Pinpoint the cell where the given text exists, returning its [x, y] midpoint coordinate. 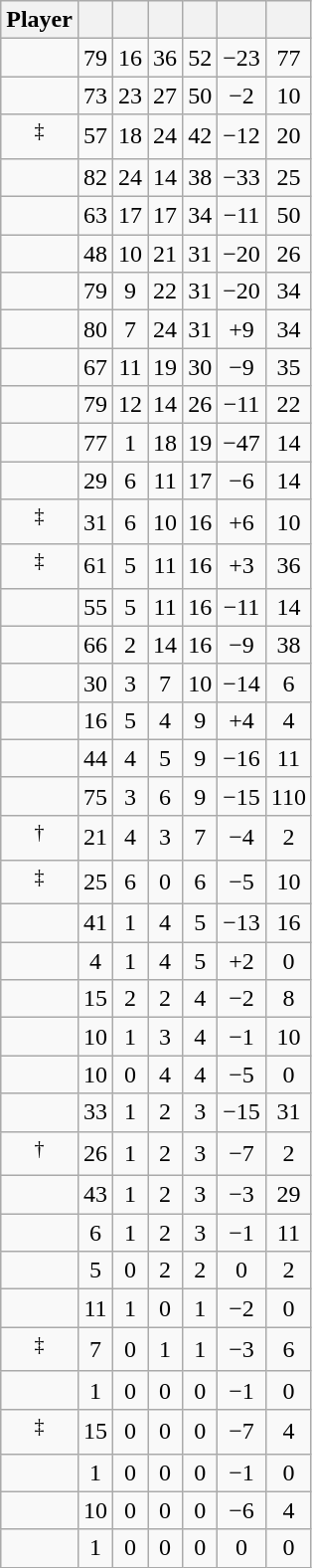
41 [95, 923]
73 [95, 96]
35 [288, 367]
−47 [242, 443]
33 [95, 1112]
−4 [242, 838]
82 [95, 177]
27 [165, 96]
−16 [242, 758]
23 [131, 96]
63 [95, 216]
44 [95, 758]
48 [95, 254]
20 [288, 137]
+4 [242, 720]
110 [288, 796]
43 [95, 1195]
−13 [242, 923]
75 [95, 796]
8 [288, 999]
+9 [242, 329]
52 [201, 58]
+3 [242, 567]
66 [95, 645]
57 [95, 137]
67 [95, 367]
42 [201, 137]
−12 [242, 137]
+6 [242, 521]
61 [95, 567]
Player [40, 20]
55 [95, 607]
−33 [242, 177]
+2 [242, 961]
−23 [242, 58]
12 [131, 405]
−14 [242, 683]
80 [95, 329]
